Return the [X, Y] coordinate for the center point of the cell that contains the specified text.  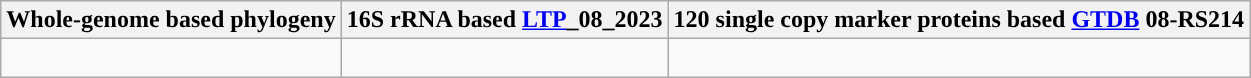
Whole-genome based phylogeny [171, 20]
120 single copy marker proteins based GTDB 08-RS214 [959, 20]
16S rRNA based LTP_08_2023 [504, 20]
